Search for the cell housing the specified text and yield its [x, y] center coordinate. 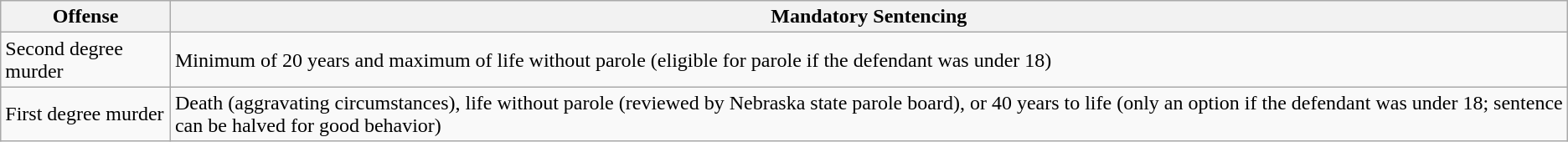
Mandatory Sentencing [869, 17]
Offense [85, 17]
Second degree murder [85, 60]
First degree murder [85, 114]
Minimum of 20 years and maximum of life without parole (eligible for parole if the defendant was under 18) [869, 60]
